Find where the given text appears and provide that cell's center as (x, y) coordinate. 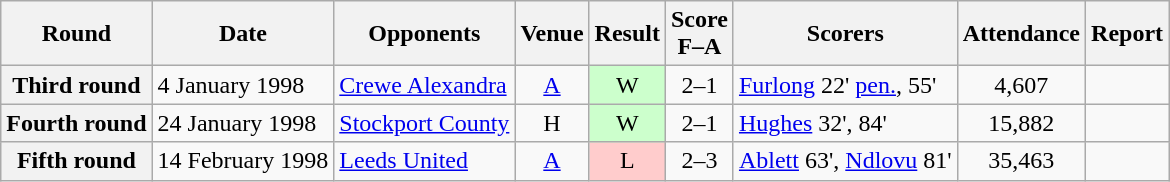
Report (1128, 34)
4,607 (1021, 85)
Stockport County (424, 123)
Fourth round (76, 123)
Opponents (424, 34)
L (627, 161)
Fifth round (76, 161)
35,463 (1021, 161)
H (552, 123)
4 January 1998 (243, 85)
Attendance (1021, 34)
ScoreF–A (699, 34)
Round (76, 34)
Furlong 22' pen., 55' (845, 85)
24 January 1998 (243, 123)
Ablett 63', Ndlovu 81' (845, 161)
Hughes 32', 84' (845, 123)
2–3 (699, 161)
15,882 (1021, 123)
Scorers (845, 34)
Leeds United (424, 161)
Date (243, 34)
14 February 1998 (243, 161)
Venue (552, 34)
Result (627, 34)
Third round (76, 85)
Crewe Alexandra (424, 85)
